Output the (X, Y) coordinate of the center of the cell containing the given text.  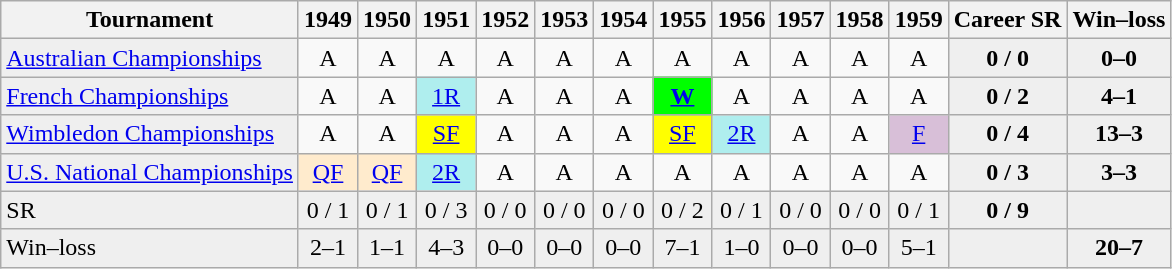
1–1 (388, 248)
1951 (446, 20)
1954 (624, 20)
20–7 (1119, 248)
4–3 (446, 248)
1R (446, 96)
Tournament (150, 20)
0 / 4 (1008, 134)
F (918, 134)
1955 (682, 20)
1958 (860, 20)
SR (150, 210)
7–1 (682, 248)
W (682, 96)
1–0 (742, 248)
1959 (918, 20)
French Championships (150, 96)
Wimbledon Championships (150, 134)
0 / 9 (1008, 210)
1949 (328, 20)
U.S. National Championships (150, 172)
1950 (388, 20)
5–1 (918, 248)
13–3 (1119, 134)
2–1 (328, 248)
Australian Championships (150, 58)
4–1 (1119, 96)
1956 (742, 20)
1957 (800, 20)
1953 (564, 20)
3–3 (1119, 172)
1952 (506, 20)
Career SR (1008, 20)
